Determine the (X, Y) coordinate at the center of the cell enclosing the given text.  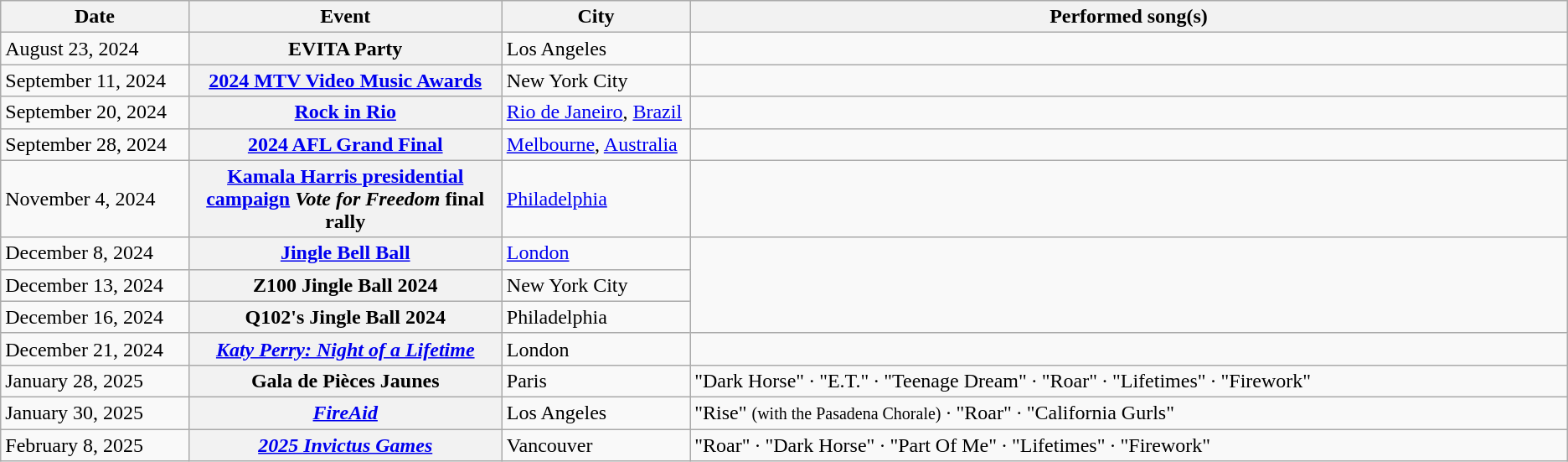
"Roar" · "Dark Horse" · "Part Of Me" · "Lifetimes" · "Firework" (1129, 445)
Z100 Jingle Ball 2024 (345, 285)
January 30, 2025 (95, 413)
August 23, 2024 (95, 49)
December 16, 2024 (95, 317)
December 21, 2024 (95, 349)
September 20, 2024 (95, 112)
Kamala Harris presidential campaign Vote for Freedom final rally (345, 199)
December 13, 2024 (95, 285)
"Rise" (with the Pasadena Chorale) · "Roar" · "California Gurls" (1129, 413)
Katy Perry: Night of a Lifetime (345, 349)
Paris (596, 381)
Q102's Jingle Ball 2024 (345, 317)
September 11, 2024 (95, 80)
2024 MTV Video Music Awards (345, 80)
FireAid (345, 413)
"Dark Horse" · "E.T." · "Teenage Dream" · "Roar" · "Lifetimes" · "Firework" (1129, 381)
Date (95, 17)
Rio de Janeiro, Brazil (596, 112)
EVITA Party (345, 49)
Melbourne, Australia (596, 144)
City (596, 17)
Performed song(s) (1129, 17)
2025 Invictus Games (345, 445)
Jingle Bell Ball (345, 253)
2024 AFL Grand Final (345, 144)
Vancouver (596, 445)
September 28, 2024 (95, 144)
January 28, 2025 (95, 381)
February 8, 2025 (95, 445)
Event (345, 17)
Gala de Pièces Jaunes (345, 381)
December 8, 2024 (95, 253)
November 4, 2024 (95, 199)
Rock in Rio (345, 112)
